Identify which cell holds the provided text, then report its (x, y) central coordinate. 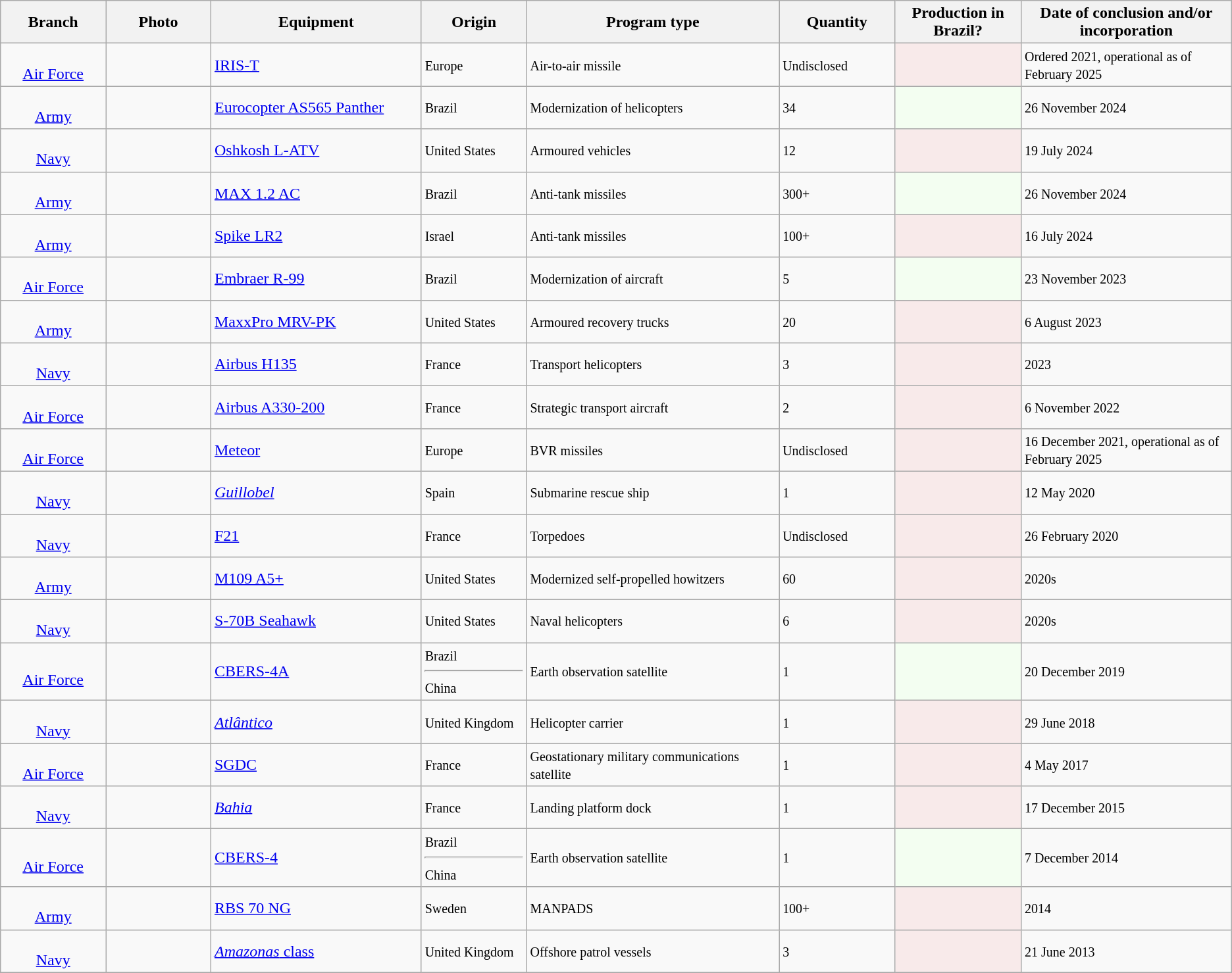
Equipment (316, 22)
F21 (316, 536)
MANPADS (653, 908)
Eurocopter AS565 Panther (316, 108)
RBS 70 NG (316, 908)
Helicopter carrier (653, 722)
SGDC (316, 764)
6 (837, 621)
16 December 2021, operational as of February 2025 (1126, 450)
Geostationary military communications satellite (653, 764)
Airbus A330-200 (316, 407)
Ordered 2021, operational as of February 2025 (1126, 64)
Date of conclusion and/or incorporation (1126, 22)
6 August 2023 (1126, 321)
5 (837, 279)
MAX 1.2 AC (316, 193)
Embraer R-99 (316, 279)
Torpedoes (653, 536)
12 (837, 150)
34 (837, 108)
4 May 2017 (1126, 764)
Meteor (316, 450)
19 July 2024 (1126, 150)
Atlântico (316, 722)
16 July 2024 (1126, 236)
CBERS-4A (316, 672)
Armoured recovery trucks (653, 321)
23 November 2023 (1126, 279)
29 June 2018 (1126, 722)
60 (837, 579)
M109 A5+ (316, 579)
Modernization of helicopters (653, 108)
CBERS-4 (316, 858)
Bahia (316, 808)
IRIS-T (316, 64)
Offshore patrol vessels (653, 951)
20 December 2019 (1126, 672)
17 December 2015 (1126, 808)
Photo (159, 22)
2023 (1126, 364)
Modernization of aircraft (653, 279)
Program type (653, 22)
BVR missiles (653, 450)
Modernized self-propelled howitzers (653, 579)
Oshkosh L-ATV (316, 150)
Spain (474, 492)
20 (837, 321)
7 December 2014 (1126, 858)
Landing platform dock (653, 808)
S-70B Seahawk (316, 621)
21 June 2013 (1126, 951)
6 November 2022 (1126, 407)
Armoured vehicles (653, 150)
Guillobel (316, 492)
26 February 2020 (1126, 536)
Quantity (837, 22)
Transport helicopters (653, 364)
Submarine rescue ship (653, 492)
Spike LR2 (316, 236)
Production in Brazil? (958, 22)
Airbus H135 (316, 364)
Origin (474, 22)
Air-to-air missile (653, 64)
Strategic transport aircraft (653, 407)
MaxxPro MRV-PK (316, 321)
Branch (53, 22)
Sweden (474, 908)
Israel (474, 236)
Amazonas class (316, 951)
12 May 2020 (1126, 492)
2 (837, 407)
2014 (1126, 908)
300+ (837, 193)
Naval helicopters (653, 621)
